Find where the given text appears and provide that cell's center as [x, y] coordinate. 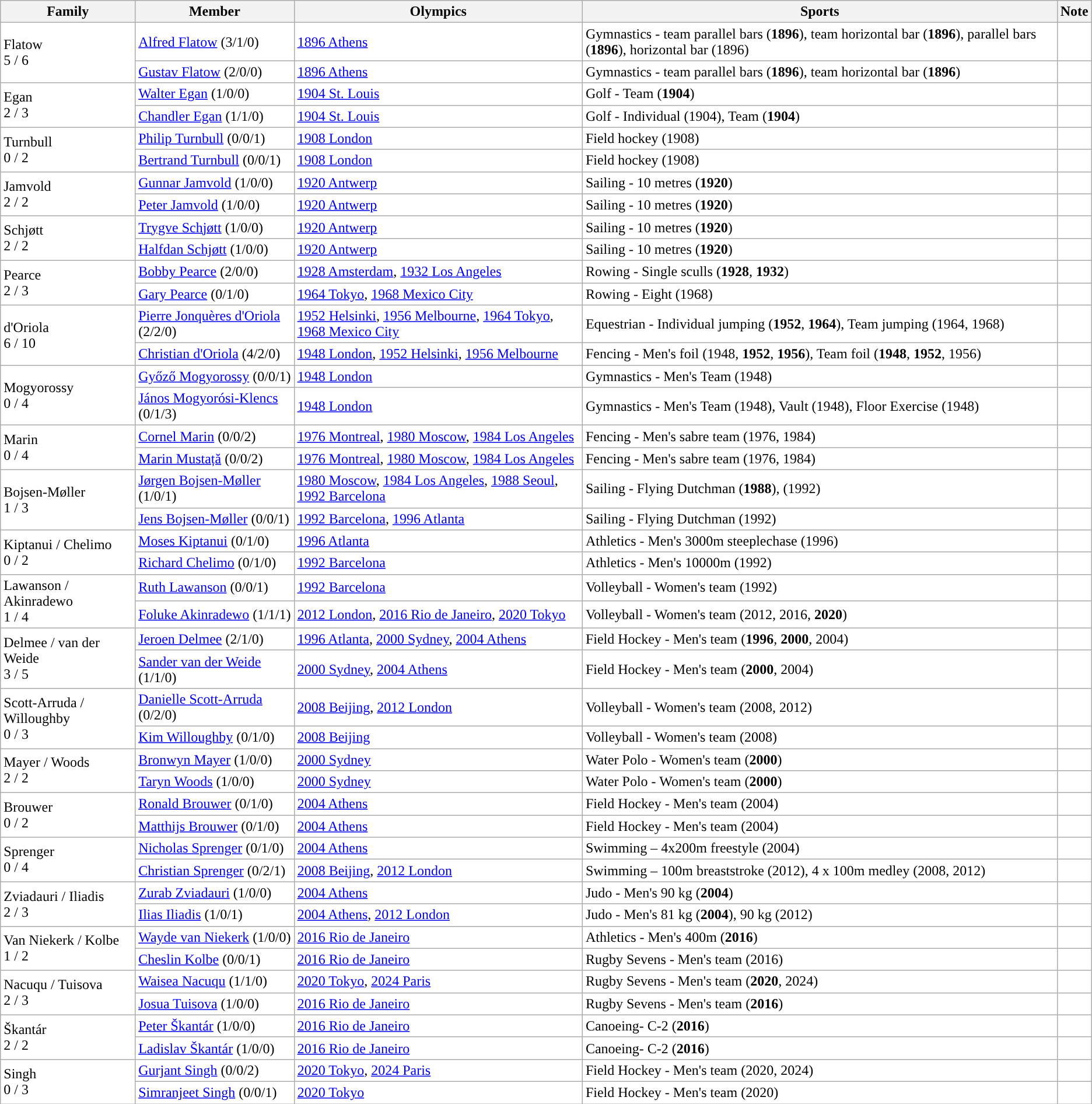
Peter Škantár (1/0/0) [215, 1026]
Simranjeet Singh (0/0/1) [215, 1092]
Golf - Team (1904) [820, 94]
Athletics - Men's 10000m (1992) [820, 563]
Chandler Egan (1/1/0) [215, 116]
1952 Helsinki, 1956 Melbourne, 1964 Tokyo, 1968 Mexico City [438, 324]
Zviadauri / Iliadis 2 / 3 [68, 904]
Volleyball - Women's team (2008) [820, 737]
Škantár 2 / 2 [68, 1037]
Schjøtt 2 / 2 [68, 238]
Equestrian - Individual jumping (1952, 1964), Team jumping (1964, 1968) [820, 324]
Philip Turnbull (0/0/1) [215, 138]
Marin 0 / 4 [68, 448]
Pierre Jonquères d'Oriola (2/2/0) [215, 324]
1996 Atlanta, 2000 Sydney, 2004 Athens [438, 639]
Athletics - Men's 3000m steeplechase (1996) [820, 541]
Sander van der Weide (1/1/0) [215, 669]
1996 Atlanta [438, 541]
János Mogyorósi-Klencs (0/1/3) [215, 406]
Bobby Pearce (2/0/0) [215, 271]
Gary Pearce (0/1/0) [215, 294]
Field Hockey - Men's team (2020) [820, 1092]
Flatow 5 / 6 [68, 53]
Matthijs Brouwer (0/1/0) [215, 826]
Delmee / van der Weide 3 / 5 [68, 658]
Christian d'Oriola (4/2/0) [215, 354]
2012 London, 2016 Rio de Janeiro, 2020 Tokyo [438, 614]
Gunnar Jamvold (1/0/0) [215, 183]
2004 Athens, 2012 London [438, 915]
Alfred Flatow (3/1/0) [215, 42]
Marin Mustață (0/0/2) [215, 459]
Van Niekerk / Kolbe 1 / 2 [68, 948]
Singh 0 / 3 [68, 1081]
Gustav Flatow (2/0/0) [215, 72]
Jørgen Bojsen-Møller (1/0/1) [215, 489]
Athletics - Men's 400m (2016) [820, 937]
Mayer / Woods 2 / 2 [68, 770]
Rowing - Single sculls (1928, 1932) [820, 271]
Judo - Men's 81 kg (2004), 90 kg (2012) [820, 915]
Fencing - Men's foil (1948, 1952, 1956), Team foil (1948, 1952, 1956) [820, 354]
Danielle Scott-Arruda (0/2/0) [215, 707]
Wayde van Niekerk (1/0/0) [215, 937]
Moses Kiptanui (0/1/0) [215, 541]
Sailing - Flying Dutchman (1988), (1992) [820, 489]
Győző Mogyorossy (0/0/1) [215, 376]
Gymnastics - Men's Team (1948) [820, 376]
Sports [820, 12]
Gymnastics - team parallel bars (1896), team horizontal bar (1896) [820, 72]
Halfdan Schjøtt (1/0/0) [215, 249]
d'Oriola 6 / 10 [68, 335]
Zurab Zviadauri (1/0/0) [215, 893]
Brouwer 0 / 2 [68, 815]
Mogyorossy 0 / 4 [68, 396]
Jens Bojsen-Møller (0/0/1) [215, 519]
Egan 2 / 3 [68, 105]
Josua Tuisova (1/0/0) [215, 1004]
Family [68, 12]
Bertrand Turnbull (0/0/1) [215, 160]
Turnbull 0 / 2 [68, 149]
Lawanson / Akinradewo 1 / 4 [68, 601]
Field Hockey - Men's team (2020, 2024) [820, 1070]
Volleyball - Women's team (2008, 2012) [820, 707]
1948 London, 1952 Helsinki, 1956 Melbourne [438, 354]
Jeroen Delmee (2/1/0) [215, 639]
Ladislav Škantár (1/0/0) [215, 1048]
Ilias Iliadis (1/0/1) [215, 915]
Swimming – 4x200m freestyle (2004) [820, 848]
Rowing - Eight (1968) [820, 294]
Ronald Brouwer (0/1/0) [215, 804]
Golf - Individual (1904), Team (1904) [820, 116]
2020 Tokyo [438, 1092]
Ruth Lawanson (0/0/1) [215, 588]
1992 Barcelona, 1996 Atlanta [438, 519]
Bronwyn Mayer (1/0/0) [215, 759]
Volleyball - Women's team (2012, 2016, 2020) [820, 614]
1980 Moscow, 1984 Los Angeles, 1988 Seoul, 1992 Barcelona [438, 489]
Nacuqu / Tuisova 2 / 3 [68, 993]
Kiptanui / Chelimo 0 / 2 [68, 552]
Gymnastics - Men's Team (1948), Vault (1948), Floor Exercise (1948) [820, 406]
Christian Sprenger (0/2/1) [215, 871]
Judo - Men's 90 kg (2004) [820, 893]
Bojsen-Møller 1 / 3 [68, 499]
Taryn Woods (1/0/0) [215, 782]
Kim Willoughby (0/1/0) [215, 737]
Sailing - Flying Dutchman (1992) [820, 519]
1928 Amsterdam, 1932 Los Angeles [438, 271]
Foluke Akinradewo (1/1/1) [215, 614]
Rugby Sevens - Men's team (2020, 2024) [820, 981]
Cheslin Kolbe (0/0/1) [215, 959]
Gymnastics - team parallel bars (1896), team horizontal bar (1896), parallel bars (1896), horizontal bar (1896) [820, 42]
Peter Jamvold (1/0/0) [215, 205]
Walter Egan (1/0/0) [215, 94]
Waisea Nacuqu (1/1/0) [215, 981]
Pearce 2 / 3 [68, 282]
Sprenger 0 / 4 [68, 860]
Richard Chelimo (0/1/0) [215, 563]
Olympics [438, 12]
Swimming – 100m breaststroke (2012), 4 x 100m medley (2008, 2012) [820, 871]
Scott-Arruda / Willoughby 0 / 3 [68, 718]
2000 Sydney, 2004 Athens [438, 669]
Trygve Schjøtt (1/0/0) [215, 227]
Gurjant Singh (0/0/2) [215, 1070]
Note [1074, 12]
Nicholas Sprenger (0/1/0) [215, 848]
Field Hockey - Men's team (2000, 2004) [820, 669]
2008 Beijing [438, 737]
1964 Tokyo, 1968 Mexico City [438, 294]
Volleyball - Women's team (1992) [820, 588]
Jamvold 2 / 2 [68, 194]
Field Hockey - Men's team (1996, 2000, 2004) [820, 639]
Cornel Marin (0/0/2) [215, 436]
Member [215, 12]
